Detect which cell encompasses the target text, then output its [X, Y] center coordinate. 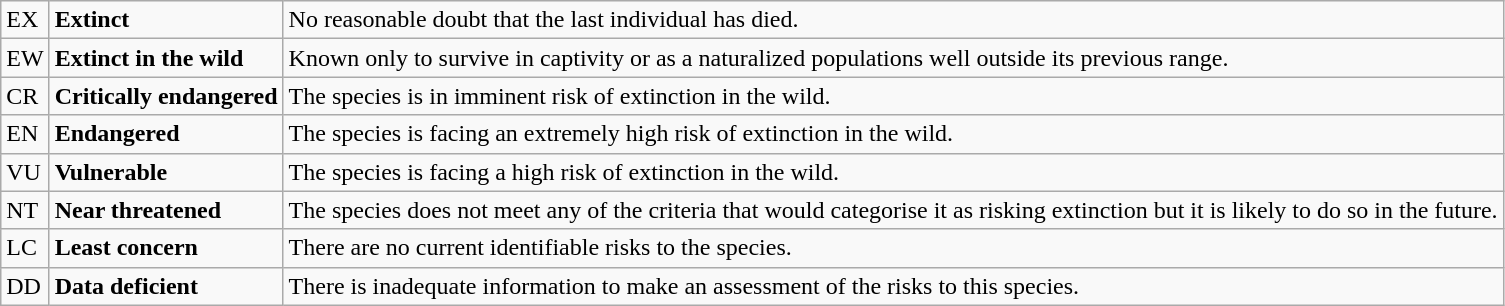
DD [25, 286]
EN [25, 134]
Critically endangered [166, 96]
The species is facing an extremely high risk of extinction in the wild. [893, 134]
The species is facing a high risk of extinction in the wild. [893, 172]
Vulnerable [166, 172]
Data deficient [166, 286]
EW [25, 58]
Near threatened [166, 210]
VU [25, 172]
NT [25, 210]
Least concern [166, 248]
No reasonable doubt that the last individual has died. [893, 20]
The species is in imminent risk of extinction in the wild. [893, 96]
EX [25, 20]
Endangered [166, 134]
Extinct [166, 20]
Extinct in the wild [166, 58]
LC [25, 248]
There are no current identifiable risks to the species. [893, 248]
Known only to survive in captivity or as a naturalized populations well outside its previous range. [893, 58]
There is inadequate information to make an assessment of the risks to this species. [893, 286]
CR [25, 96]
The species does not meet any of the criteria that would categorise it as risking extinction but it is likely to do so in the future. [893, 210]
